Capture the cell that displays the provided text and extract its (x, y) central coordinate. 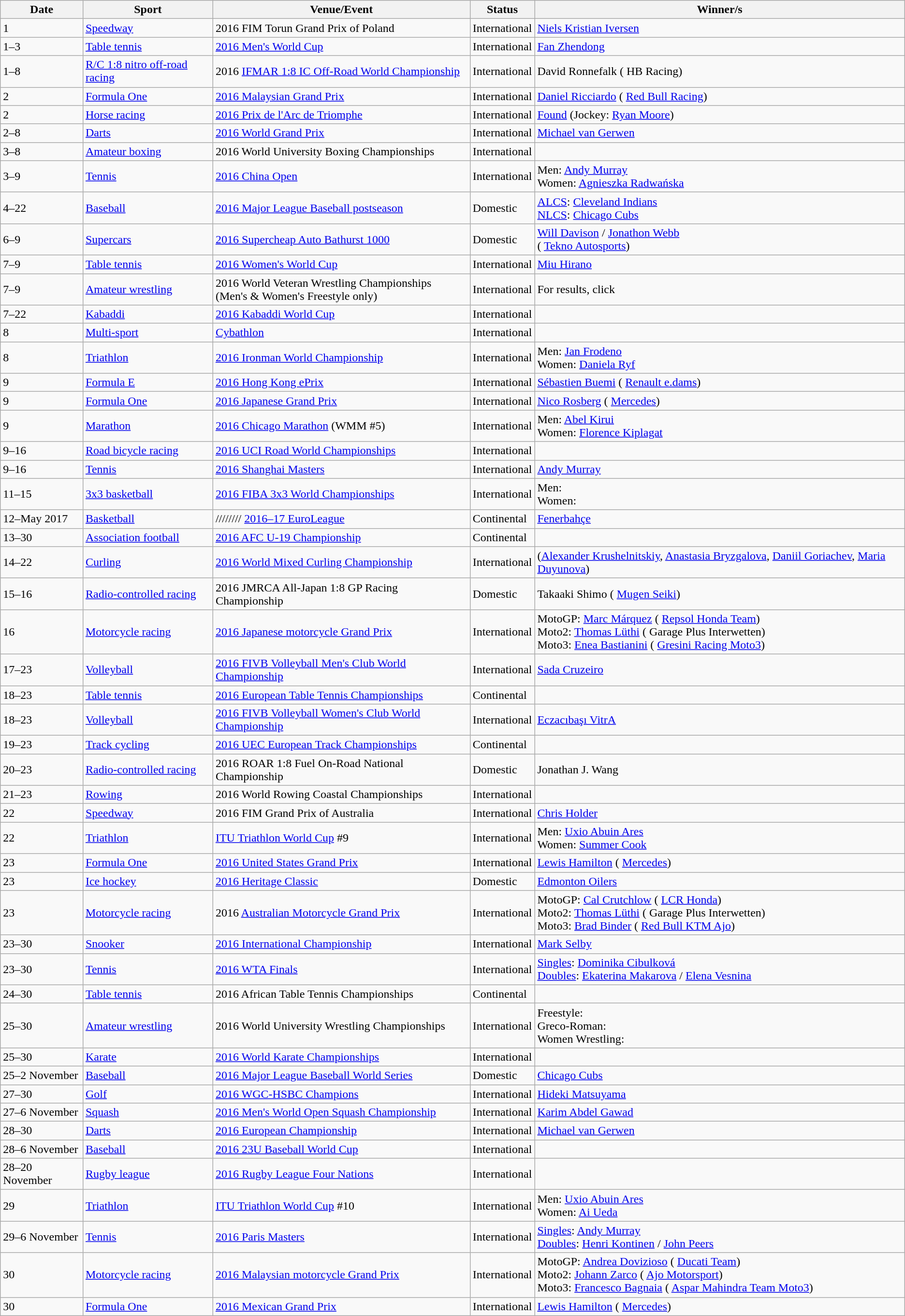
Supercars (148, 239)
Road bicycle racing (148, 451)
2016 Heritage Classic (341, 881)
2016 Prix de l'Arc de Triomphe (341, 115)
17–23 (42, 669)
2016 IFMAR 1:8 IC Off-Road World Championship (341, 72)
(Alexander Krushelnitskiy, Anastasia Bryzgalova, Daniil Goriachev, Maria Duyunova) (719, 562)
Association football (148, 537)
2016 WGC-HSBC Champions (341, 1094)
Fan Zhendong (719, 46)
2016 AFC U-19 Championship (341, 537)
Hideki Matsuyama (719, 1094)
2016 World Mixed Curling Championship (341, 562)
Miu Hirano (719, 264)
Andy Murray (719, 469)
Singles: Andy MurrayDoubles: Henri Kontinen / John Peers (719, 1237)
2016 Hong Kong ePrix (341, 383)
11–15 (42, 494)
Golf (148, 1094)
Men: Women: (719, 494)
25–2 November (42, 1075)
2016 Supercheap Auto Bathurst 1000 (341, 239)
//////// 2016–17 EuroLeague (341, 519)
Status (502, 10)
Formula E (148, 383)
14–22 (42, 562)
Daniel Ricciardo ( Red Bull Racing) (719, 96)
2016 JMRCA All-Japan 1:8 GP Racing Championship (341, 594)
2016 Shanghai Masters (341, 469)
For results, click (719, 289)
Kabaddi (148, 314)
2016 European Table Tennis Championships (341, 695)
24–30 (42, 994)
2016 FIM Grand Prix of Australia (341, 813)
2016 FIM Torun Grand Prix of Poland (341, 28)
2016 Ironman World Championship (341, 358)
19–23 (42, 745)
2016 African Table Tennis Championships (341, 994)
Marathon (148, 426)
Venue/Event (341, 10)
3–8 (42, 151)
2016 Men's World Open Squash Championship (341, 1112)
1–8 (42, 72)
2016 Chicago Marathon (WMM #5) (341, 426)
28–30 (42, 1131)
Winner/s (719, 10)
2016 Malaysian Grand Prix (341, 96)
Chris Holder (719, 813)
29 (42, 1205)
Edmonton Oilers (719, 881)
Eczacıbaşı VitrA (719, 720)
Rugby league (148, 1174)
2016 FIVB Volleyball Men's Club World Championship (341, 669)
2016 Japanese motorcycle Grand Prix (341, 632)
2016 Malaysian motorcycle Grand Prix (341, 1275)
2016 World Grand Prix (341, 133)
Track cycling (148, 745)
Men: Jan FrodenoWomen: Daniela Ryf (719, 358)
3x3 basketball (148, 494)
28–20 November (42, 1174)
Men: Andy MurrayWomen: Agnieszka Radwańska (719, 176)
Amateur boxing (148, 151)
21–23 (42, 795)
Freestyle: Greco-Roman: Women Wrestling: (719, 1025)
Singles: Dominika CibulkováDoubles: Ekaterina Makarova / Elena Vesnina (719, 969)
7–22 (42, 314)
2016 Major League Baseball World Series (341, 1075)
Mark Selby (719, 944)
Ice hockey (148, 881)
Squash (148, 1112)
2016 World University Wrestling Championships (341, 1025)
Date (42, 10)
2016 Women's World Cup (341, 264)
Cybathlon (341, 333)
27–6 November (42, 1112)
20–23 (42, 770)
2016 Paris Masters (341, 1237)
2016 Australian Motorcycle Grand Prix (341, 913)
2016 Japanese Grand Prix (341, 401)
2016 Major League Baseball postseason (341, 208)
6–9 (42, 239)
Basketball (148, 519)
1 (42, 28)
Niels Kristian Iversen (719, 28)
Rowing (148, 795)
16 (42, 632)
2016 World Karate Championships (341, 1057)
MotoGP: Andrea Dovizioso ( Ducati Team)Moto2: Johann Zarco ( Ajo Motorsport)Moto3: Francesco Bagnaia ( Aspar Mahindra Team Moto3) (719, 1275)
Takaaki Shimo ( Mugen Seiki) (719, 594)
Jonathan J. Wang (719, 770)
Chicago Cubs (719, 1075)
2016 Mexican Grand Prix (341, 1306)
29–6 November (42, 1237)
12–May 2017 (42, 519)
13–30 (42, 537)
1–3 (42, 46)
ALCS: Cleveland IndiansNLCS: Chicago Cubs (719, 208)
2016 European Championship (341, 1131)
2016 World Rowing Coastal Championships (341, 795)
Horse racing (148, 115)
4–22 (42, 208)
MotoGP: Marc Márquez ( Repsol Honda Team)Moto2: Thomas Lüthi ( Garage Plus Interwetten)Moto3: Enea Bastianini ( Gresini Racing Moto3) (719, 632)
Found (Jockey: Ryan Moore) (719, 115)
2016 Rugby League Four Nations (341, 1174)
2016 ROAR 1:8 Fuel On-Road National Championship (341, 770)
2016 Kabaddi World Cup (341, 314)
Sada Cruzeiro (719, 669)
2016 FIVB Volleyball Women's Club World Championship (341, 720)
2–8 (42, 133)
ITU Triathlon World Cup #9 (341, 838)
2016 UEC European Track Championships (341, 745)
Multi-sport (148, 333)
Men: Abel KiruiWomen: Florence Kiplagat (719, 426)
Sébastien Buemi ( Renault e.dams) (719, 383)
2016 International Championship (341, 944)
2016 FIBA 3x3 World Championships (341, 494)
Sport (148, 10)
David Ronnefalk ( HB Racing) (719, 72)
R/C 1:8 nitro off-road racing (148, 72)
Karate (148, 1057)
2016 World University Boxing Championships (341, 151)
MotoGP: Cal Crutchlow ( LCR Honda)Moto2: Thomas Lüthi ( Garage Plus Interwetten)Moto3: Brad Binder ( Red Bull KTM Ajo) (719, 913)
27–30 (42, 1094)
Will Davison / Jonathon Webb( Tekno Autosports) (719, 239)
2016 23U Baseball World Cup (341, 1149)
3–9 (42, 176)
Men: Uxio Abuin AresWomen: Summer Cook (719, 838)
Karim Abdel Gawad (719, 1112)
2016 China Open (341, 176)
Curling (148, 562)
Men: Uxio Abuin AresWomen: Ai Ueda (719, 1205)
28–6 November (42, 1149)
2016 Men's World Cup (341, 46)
Snooker (148, 944)
2016 UCI Road World Championships (341, 451)
Nico Rosberg ( Mercedes) (719, 401)
2016 United States Grand Prix (341, 863)
2016 WTA Finals (341, 969)
2016 World Veteran Wrestling Championships(Men's & Women's Freestyle only) (341, 289)
Fenerbahçe (719, 519)
ITU Triathlon World Cup #10 (341, 1205)
15–16 (42, 594)
